Return [X, Y] of the center of cell containing provided text 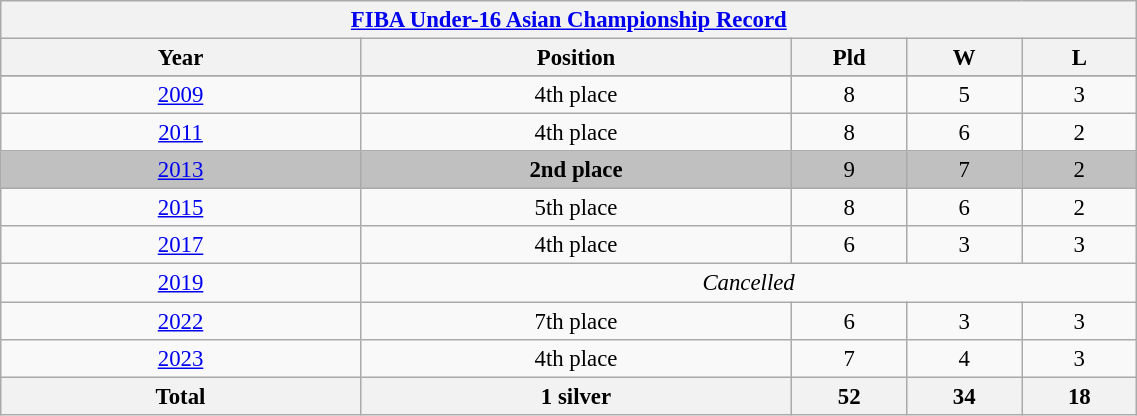
5th place [576, 208]
2011 [181, 133]
5 [964, 95]
2023 [181, 358]
W [964, 58]
1 silver [576, 396]
Position [576, 58]
2013 [181, 170]
2015 [181, 208]
Cancelled [748, 283]
2017 [181, 245]
2022 [181, 321]
2019 [181, 283]
9 [850, 170]
4 [964, 358]
Year [181, 58]
52 [850, 396]
18 [1080, 396]
FIBA Under-16 Asian Championship Record [569, 20]
Total [181, 396]
34 [964, 396]
2009 [181, 95]
Pld [850, 58]
2nd place [576, 170]
7th place [576, 321]
L [1080, 58]
